From the cell containing the given text, extract its center point as [x, y] coordinate. 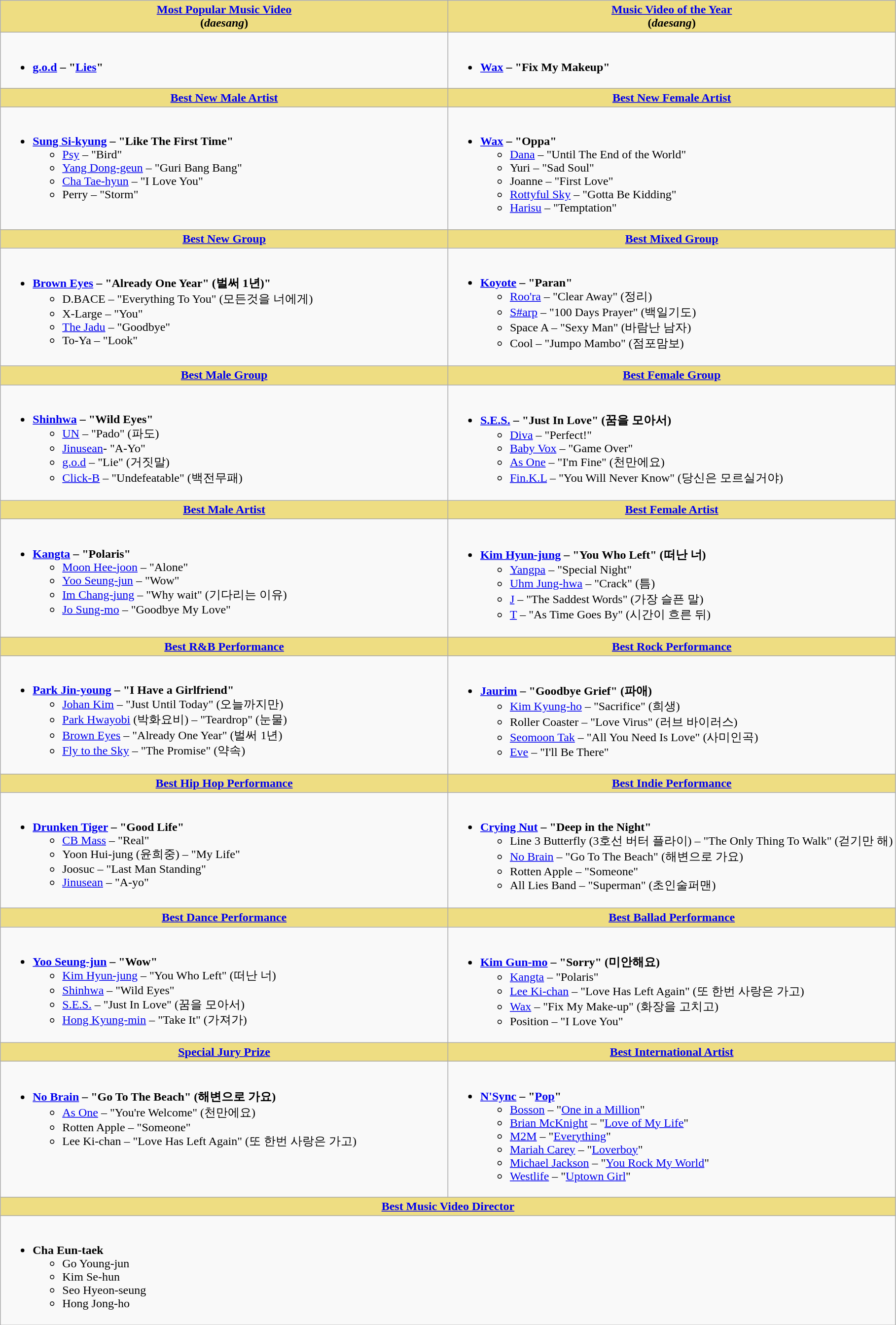
Drunken Tiger – "Good Life"CB Mass – "Real"Yoon Hui-jung (윤희중) – "My Life"Joosuc – "Last Man Standing"Jinusean – "A-yo" [224, 850]
Best Ballad Performance [672, 918]
Special Jury Prize [224, 1052]
Best New Male Artist [224, 98]
S.E.S. – "Just In Love" (꿈을 모아서)Diva – "Perfect!"Baby Vox – "Game Over"As One – "I'm Fine" (천만에요)Fin.K.L – "You Will Never Know" (당신은 모르실거야) [672, 443]
Best Male Group [224, 375]
Best International Artist [672, 1052]
Wax – "Fix My Makeup" [672, 60]
Brown Eyes – "Already One Year" (벌써 1년)"D.BACE – "Everything To You" (모든것을 너에게)X-Large – "You"The Jadu – "Goodbye"To-Ya – "Look" [224, 307]
Best Male Artist [224, 510]
Kangta – "Polaris"Moon Hee-joon – "Alone"Yoo Seung-jun – "Wow"Im Chang-jung – "Why wait" (기다리는 이유)Jo Sung-mo – "Goodbye My Love" [224, 578]
Yoo Seung-jun – "Wow"Kim Hyun-jung – "You Who Left" (떠난 너)Shinhwa – "Wild Eyes"S.E.S. – "Just In Love" (꿈을 모아서)Hong Kyung-min – "Take It" (가져가) [224, 985]
Best Mixed Group [672, 239]
Best R&B Performance [224, 646]
Best Rock Performance [672, 646]
Best Female Group [672, 375]
Koyote – "Paran"Roo'ra – "Clear Away" (정리)S#arp – "100 Days Prayer" (백일기도)Space A – "Sexy Man" (바람난 남자)Cool – "Jumpo Mambo" (점포맘보) [672, 307]
Best Music Video Director [448, 1206]
Shinhwa – "Wild Eyes"UN – "Pado" (파도)Jinusean- "A-Yo"g.o.d – "Lie" (거짓말)Click-B – "Undefeatable" (백전무패) [224, 443]
No Brain – "Go To The Beach" (해변으로 가요)As One – "You're Welcome" (천만에요)Rotten Apple – "Someone"Lee Ki-chan – "Love Has Left Again" (또 한번 사랑은 가고) [224, 1129]
Kim Gun-mo – "Sorry" (미안해요)Kangta – "Polaris"Lee Ki-chan – "Love Has Left Again" (또 한번 사랑은 가고)Wax – "Fix My Make-up" (화장을 고치고)Position – "I Love You" [672, 985]
Best Female Artist [672, 510]
Best Indie Performance [672, 783]
Best Hip Hop Performance [224, 783]
Wax – "Oppa"Dana – "Until The End of the World"Yuri – "Sad Soul"Joanne – "First Love"Rottyful Sky – "Gotta Be Kidding"Harisu – "Temptation" [672, 168]
Music Video of the Year(daesang) [672, 17]
Best New Group [224, 239]
g.o.d – "Lies" [224, 60]
Best New Female Artist [672, 98]
Most Popular Music Video(daesang) [224, 17]
Cha Eun-taekGo Young-junKim Se-hunSeo Hyeon-seungHong Jong-ho [448, 1270]
Best Dance Performance [224, 918]
Sung Si-kyung – "Like The First Time"Psy – "Bird"Yang Dong-geun – "Guri Bang Bang"Cha Tae-hyun – "I Love You"Perry – "Storm" [224, 168]
